Return (X, Y) of the center of cell containing provided text 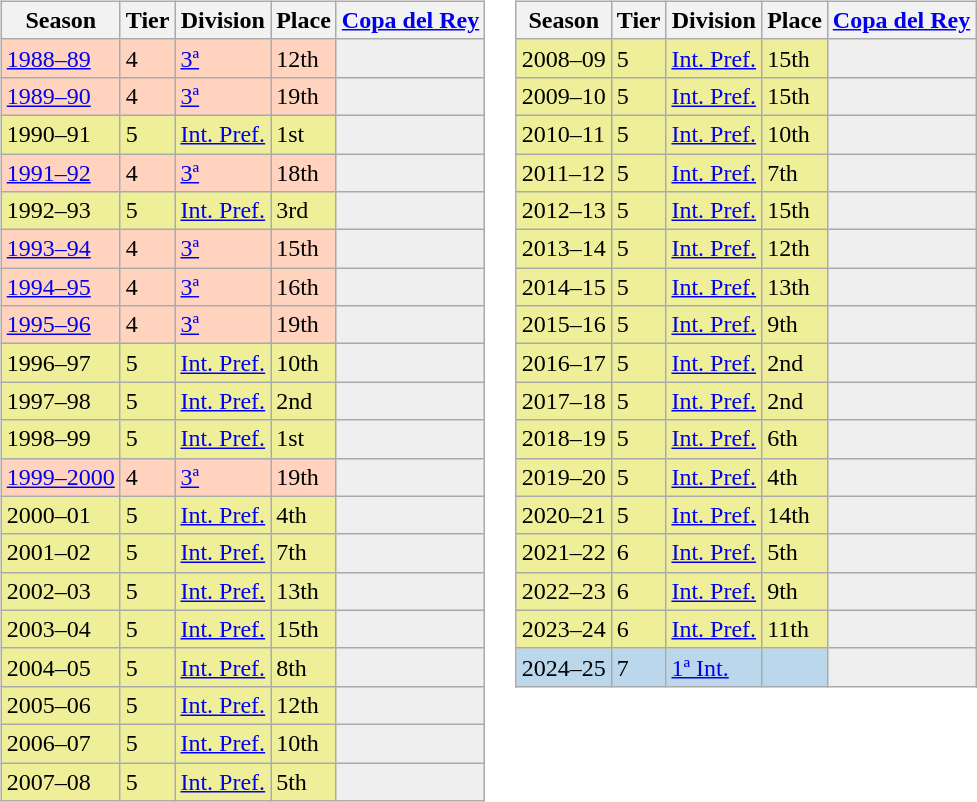
2024–25 (564, 667)
2022–23 (564, 591)
7 (638, 667)
1996–97 (60, 363)
1995–96 (60, 325)
8th (304, 667)
1997–98 (60, 401)
2019–20 (564, 477)
2014–15 (564, 287)
14th (795, 515)
1988–89 (60, 58)
1990–91 (60, 134)
1999–2000 (60, 477)
18th (304, 173)
6th (795, 439)
2006–07 (60, 743)
11th (795, 629)
2023–24 (564, 629)
2018–19 (564, 439)
2015–16 (564, 325)
2002–03 (60, 591)
2007–08 (60, 781)
2001–02 (60, 553)
2013–14 (564, 249)
16th (304, 287)
2010–11 (564, 134)
1994–95 (60, 287)
2008–09 (564, 58)
1993–94 (60, 249)
2009–10 (564, 96)
2016–17 (564, 363)
2003–04 (60, 629)
2011–12 (564, 173)
2005–06 (60, 705)
2017–18 (564, 401)
1ª Int. (714, 667)
2020–21 (564, 515)
2021–22 (564, 553)
3rd (304, 211)
2000–01 (60, 515)
1989–90 (60, 96)
2012–13 (564, 211)
1991–92 (60, 173)
1992–93 (60, 211)
2004–05 (60, 667)
1998–99 (60, 439)
